Pinpoint the cell where the given text exists, returning its [X, Y] midpoint coordinate. 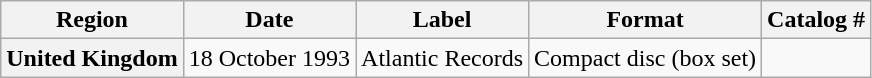
Catalog # [816, 20]
Format [646, 20]
United Kingdom [92, 58]
Label [442, 20]
Compact disc (box set) [646, 58]
Atlantic Records [442, 58]
Date [269, 20]
18 October 1993 [269, 58]
Region [92, 20]
